Locate the cell with the specified text and output its (x, y) center coordinate. 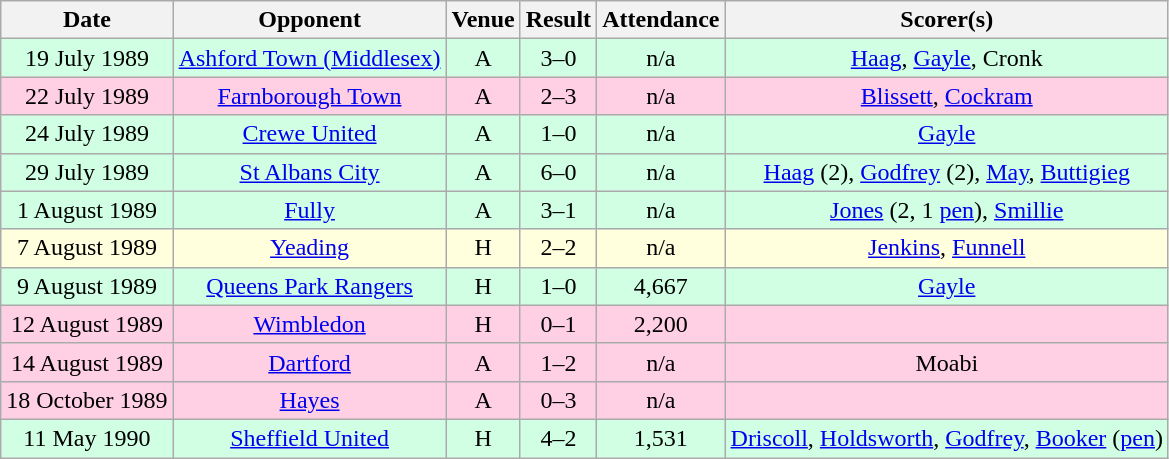
Sheffield United (310, 438)
4–2 (558, 438)
9 August 1989 (87, 286)
12 August 1989 (87, 324)
Result (558, 20)
7 August 1989 (87, 248)
2–3 (558, 96)
Queens Park Rangers (310, 286)
11 May 1990 (87, 438)
Date (87, 20)
2,200 (661, 324)
Hayes (310, 400)
Farnborough Town (310, 96)
18 October 1989 (87, 400)
Jones (2, 1 pen), Smillie (946, 210)
Fully (310, 210)
Crewe United (310, 134)
Moabi (946, 362)
1–2 (558, 362)
Venue (483, 20)
1,531 (661, 438)
Yeading (310, 248)
Ashford Town (Middlesex) (310, 58)
Jenkins, Funnell (946, 248)
Blissett, Cockram (946, 96)
14 August 1989 (87, 362)
19 July 1989 (87, 58)
Dartford (310, 362)
Opponent (310, 20)
3–1 (558, 210)
0–3 (558, 400)
St Albans City (310, 172)
4,667 (661, 286)
1 August 1989 (87, 210)
6–0 (558, 172)
2–2 (558, 248)
Scorer(s) (946, 20)
0–1 (558, 324)
Driscoll, Holdsworth, Godfrey, Booker (pen) (946, 438)
24 July 1989 (87, 134)
Attendance (661, 20)
Haag, Gayle, Cronk (946, 58)
Haag (2), Godfrey (2), May, Buttigieg (946, 172)
3–0 (558, 58)
29 July 1989 (87, 172)
22 July 1989 (87, 96)
Wimbledon (310, 324)
